Pinpoint the cell where the given text exists, returning its (x, y) midpoint coordinate. 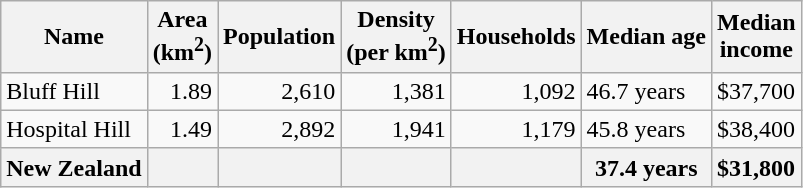
2,892 (280, 129)
Medianincome (756, 37)
New Zealand (74, 167)
Name (74, 37)
1.89 (182, 91)
Area(km2) (182, 37)
Bluff Hill (74, 91)
Density(per km2) (396, 37)
$31,800 (756, 167)
37.4 years (646, 167)
Median age (646, 37)
1,092 (516, 91)
1.49 (182, 129)
$38,400 (756, 129)
2,610 (280, 91)
1,179 (516, 129)
Households (516, 37)
Hospital Hill (74, 129)
1,941 (396, 129)
46.7 years (646, 91)
$37,700 (756, 91)
1,381 (396, 91)
45.8 years (646, 129)
Population (280, 37)
